Extract the [x, y] coordinate from the center of the cell holding the provided text.  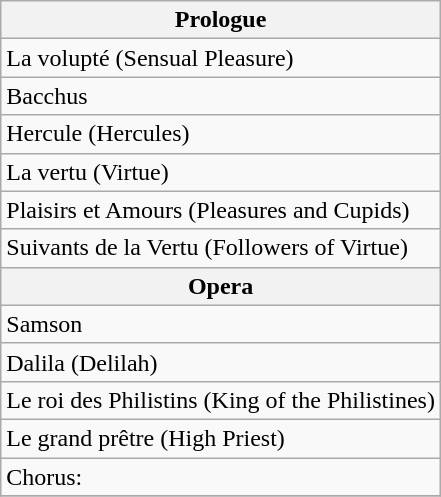
Plaisirs et Amours (Pleasures and Cupids) [221, 210]
Dalila (Delilah) [221, 362]
Chorus: [221, 477]
La volupté (Sensual Pleasure) [221, 58]
La vertu (Virtue) [221, 172]
Prologue [221, 20]
Hercule (Hercules) [221, 134]
Le roi des Philistins (King of the Philistines) [221, 400]
Suivants de la Vertu (Followers of Virtue) [221, 248]
Samson [221, 324]
Bacchus [221, 96]
Opera [221, 286]
Le grand prêtre (High Priest) [221, 438]
